Scan for the cell matching the given text and deliver its [X, Y] coordinate at center. 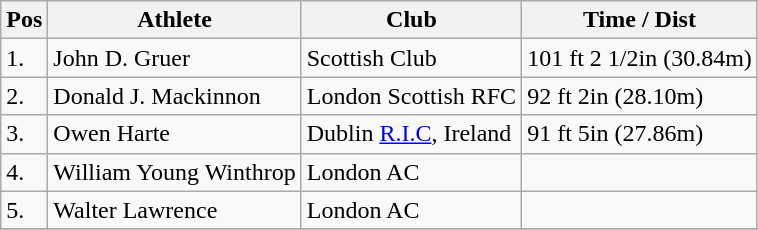
101 ft 2 1/2in (30.84m) [640, 58]
91 ft 5in (27.86m) [640, 134]
London Scottish RFC [411, 96]
Time / Dist [640, 20]
Dublin R.I.C, Ireland [411, 134]
William Young Winthrop [174, 172]
3. [24, 134]
Pos [24, 20]
Athlete [174, 20]
92 ft 2in (28.10m) [640, 96]
Donald J. Mackinnon [174, 96]
1. [24, 58]
5. [24, 210]
4. [24, 172]
John D. Gruer [174, 58]
Club [411, 20]
Owen Harte [174, 134]
2. [24, 96]
Walter Lawrence [174, 210]
Scottish Club [411, 58]
